Identify which cell holds the provided text, then report its (X, Y) central coordinate. 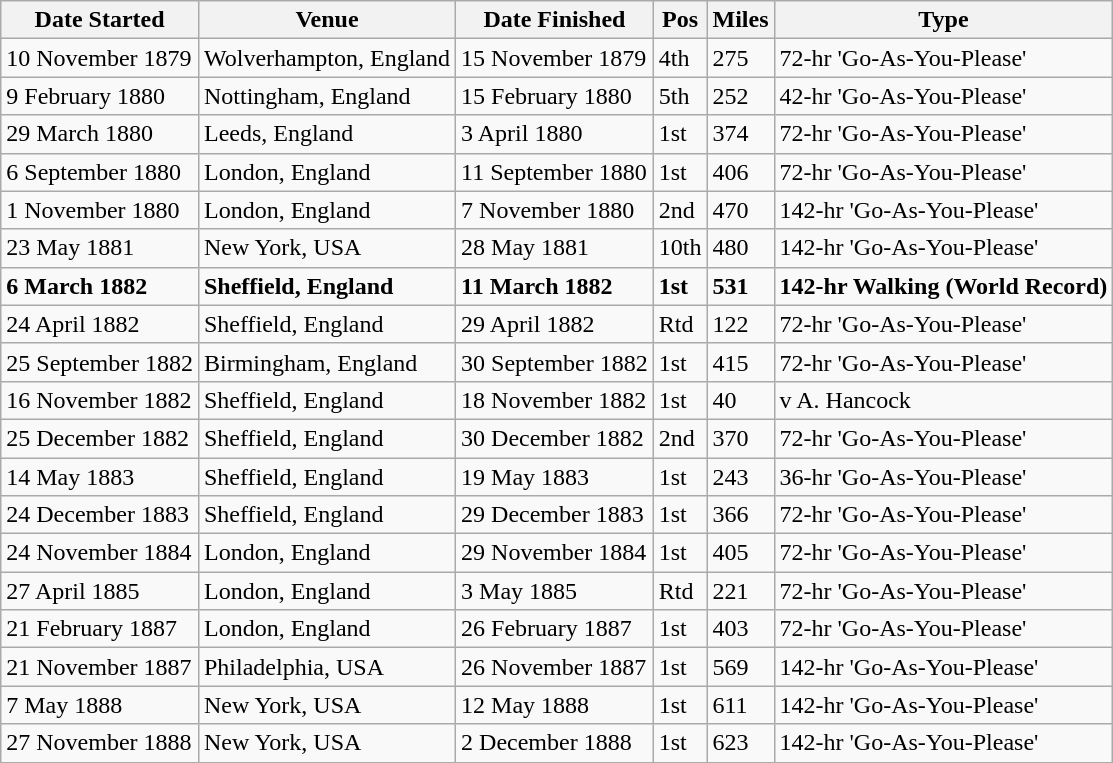
10th (680, 248)
30 September 1882 (555, 362)
Philadelphia, USA (326, 667)
3 May 1885 (555, 591)
243 (740, 477)
24 April 1882 (100, 324)
36-hr 'Go-As-You-Please' (944, 477)
24 December 1883 (100, 515)
611 (740, 705)
Leeds, England (326, 134)
405 (740, 553)
26 November 1887 (555, 667)
16 November 1882 (100, 400)
Birmingham, England (326, 362)
403 (740, 629)
Date Finished (555, 20)
24 November 1884 (100, 553)
25 December 1882 (100, 438)
Wolverhampton, England (326, 58)
21 February 1887 (100, 629)
6 March 1882 (100, 286)
18 November 1882 (555, 400)
25 September 1882 (100, 362)
Venue (326, 20)
406 (740, 172)
29 March 1880 (100, 134)
11 September 1880 (555, 172)
23 May 1881 (100, 248)
4th (680, 58)
623 (740, 743)
30 December 1882 (555, 438)
10 November 1879 (100, 58)
15 November 1879 (555, 58)
11 March 1882 (555, 286)
3 April 1880 (555, 134)
29 April 1882 (555, 324)
374 (740, 134)
7 November 1880 (555, 210)
275 (740, 58)
14 May 1883 (100, 477)
19 May 1883 (555, 477)
Miles (740, 20)
370 (740, 438)
480 (740, 248)
6 September 1880 (100, 172)
221 (740, 591)
21 November 1887 (100, 667)
29 November 1884 (555, 553)
366 (740, 515)
15 February 1880 (555, 96)
42-hr 'Go-As-You-Please' (944, 96)
12 May 1888 (555, 705)
Nottingham, England (326, 96)
Pos (680, 20)
Date Started (100, 20)
40 (740, 400)
7 May 1888 (100, 705)
5th (680, 96)
26 February 1887 (555, 629)
531 (740, 286)
29 December 1883 (555, 515)
569 (740, 667)
9 February 1880 (100, 96)
142-hr Walking (World Record) (944, 286)
v A. Hancock (944, 400)
2 December 1888 (555, 743)
252 (740, 96)
470 (740, 210)
122 (740, 324)
1 November 1880 (100, 210)
27 April 1885 (100, 591)
Type (944, 20)
28 May 1881 (555, 248)
415 (740, 362)
27 November 1888 (100, 743)
